Locate the cell with the specified text and output its [x, y] center coordinate. 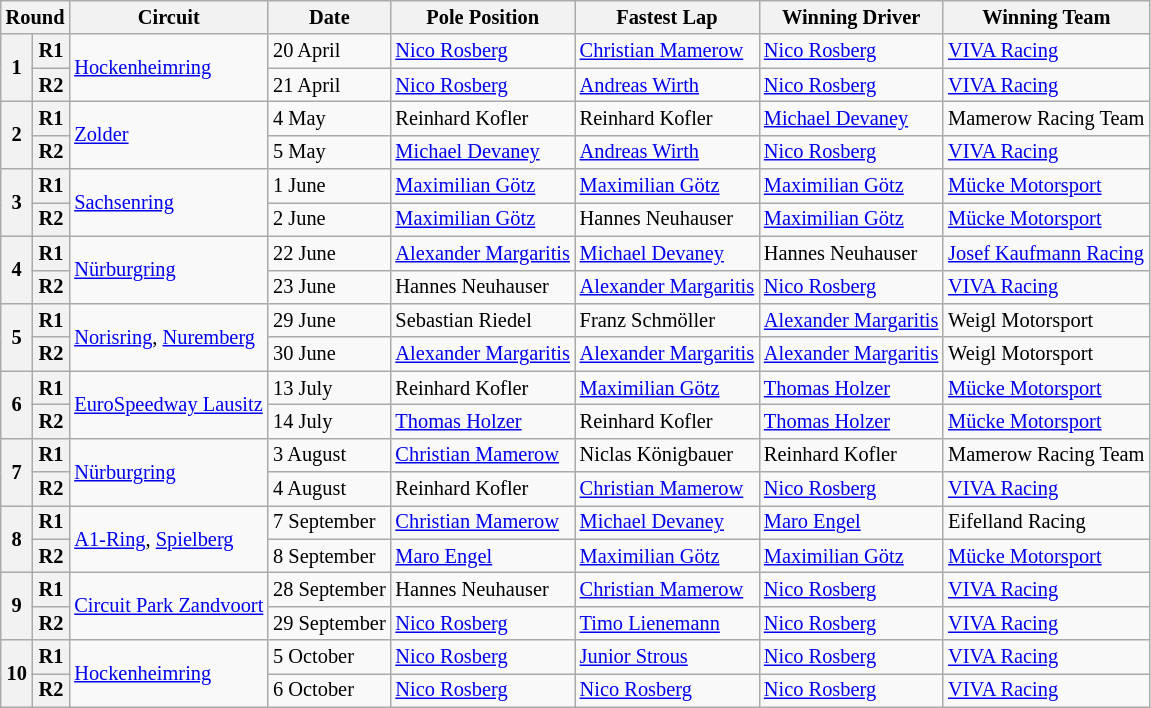
Pole Position [483, 17]
Fastest Lap [667, 17]
14 July [329, 421]
Niclas Königbauer [667, 455]
5 [17, 336]
1 June [329, 186]
Sachsenring [168, 202]
Timo Lienemann [667, 623]
4 August [329, 489]
Circuit Park Zandvoort [168, 606]
30 June [329, 354]
Round [36, 17]
Zolder [168, 134]
23 June [329, 287]
A1-Ring, Spielberg [168, 538]
20 April [329, 51]
Sebastian Riedel [483, 320]
2 June [329, 219]
13 July [329, 388]
EuroSpeedway Lausitz [168, 404]
7 September [329, 522]
6 October [329, 690]
Eifelland Racing [1046, 522]
Winning Team [1046, 17]
Winning Driver [851, 17]
5 May [329, 152]
3 August [329, 455]
Date [329, 17]
6 [17, 404]
4 [17, 270]
22 June [329, 253]
3 [17, 202]
9 [17, 606]
Norisring, Nuremberg [168, 336]
8 September [329, 556]
10 [17, 674]
29 September [329, 623]
Franz Schmöller [667, 320]
5 October [329, 657]
29 June [329, 320]
Josef Kaufmann Racing [1046, 253]
8 [17, 538]
1 [17, 68]
21 April [329, 85]
Circuit [168, 17]
4 May [329, 118]
28 September [329, 589]
Junior Strous [667, 657]
2 [17, 134]
7 [17, 472]
